Extract the [x, y] coordinate from the center of the cell holding the provided text.  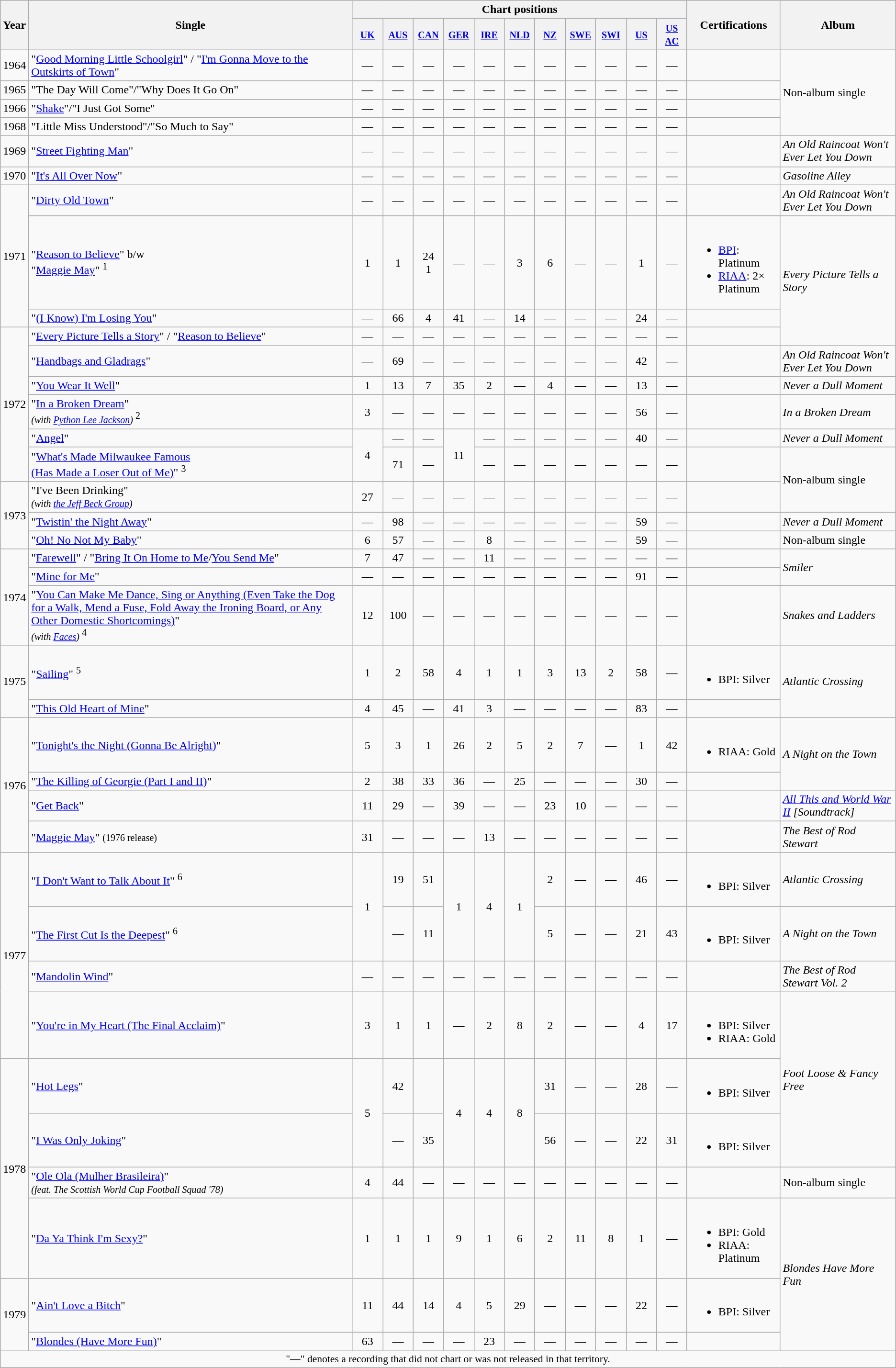
"The Day Will Come"/"Why Does It Go On" [190, 90]
"Da Ya Think I'm Sexy?" [190, 1238]
"Shake"/"I Just Got Some" [190, 108]
BPI: PlatinumRIAA: 2× Platinum [733, 262]
"Handbags and Gladrags" [190, 361]
Chart positions [520, 10]
"I Don't Want to Talk About It" 6 [190, 880]
Single [190, 25]
"Mine for Me" [190, 576]
43 [672, 933]
1968 [14, 126]
"It's All Over Now" [190, 176]
"The First Cut Is the Deepest" 6 [190, 933]
"This Old Heart of Mine" [190, 709]
1979 [14, 1314]
"In a Broken Dream"(with Python Lee Jackson) 2 [190, 412]
1975 [14, 682]
"—" denotes a recording that did not chart or was not released in that territory. [448, 1359]
"Good Morning Little Schoolgirl" / "I'm Gonna Move to the Outskirts of Town" [190, 65]
98 [398, 522]
"Blondes (Have More Fun)" [190, 1342]
10 [581, 806]
AUS [398, 34]
"Hot Legs" [190, 1086]
"Sailing" 5 [190, 673]
"Ole Ola (Mulher Brasileira)"(feat. The Scottish World Cup Football Squad '78) [190, 1182]
28 [641, 1086]
1964 [14, 65]
"Dirty Old Town" [190, 200]
"Street Fighting Man" [190, 151]
"What's Made Milwaukee Famous(Has Made a Loser Out of Me)" 3 [190, 464]
33 [428, 781]
1974 [14, 597]
40 [641, 438]
BPI: GoldRIAA: Platinum [733, 1238]
91 [641, 576]
Foot Loose & Fancy Free [838, 1079]
"Maggie May" (1976 release) [190, 837]
"Twistin' the Night Away" [190, 522]
38 [398, 781]
"I Was Only Joking" [190, 1140]
In a Broken Dream [838, 412]
Snakes and Ladders [838, 616]
IRE [489, 34]
Certifications [733, 25]
1976 [14, 785]
"Farewell" / "Bring It On Home to Me/You Send Me" [190, 558]
47 [398, 558]
CAN [428, 34]
9 [459, 1238]
39 [459, 806]
US AC [672, 34]
"Get Back" [190, 806]
83 [641, 709]
1978 [14, 1168]
63 [368, 1342]
Every Picture Tells a Story [838, 280]
RIAA: Gold [733, 745]
71 [398, 464]
17 [672, 1025]
12 [368, 616]
"Tonight's the Night (Gonna Be Alright)" [190, 745]
All This and World War II [Soundtrack] [838, 806]
Gasoline Alley [838, 176]
NZ [550, 34]
"Reason to Believe" b/w"Maggie May" 1 [190, 262]
1973 [14, 515]
1966 [14, 108]
19 [398, 880]
The Best of Rod Stewart Vol. 2 [838, 976]
Smiler [838, 567]
69 [398, 361]
1970 [14, 176]
51 [428, 880]
NLD [520, 34]
"I've Been Drinking"(with the Jeff Beck Group) [190, 497]
UK [368, 34]
"The Killing of Georgie (Part I and II)" [190, 781]
26 [459, 745]
46 [641, 880]
SWE [581, 34]
BPI: SilverRIAA: Gold [733, 1025]
SWI [611, 34]
GER [459, 34]
36 [459, 781]
"You Wear It Well" [190, 386]
"Every Picture Tells a Story" / "Reason to Believe" [190, 336]
Year [14, 25]
1969 [14, 151]
Blondes Have More Fun [838, 1274]
25 [520, 781]
24 [641, 318]
"Angel" [190, 438]
241 [428, 262]
100 [398, 616]
21 [641, 933]
1965 [14, 90]
"(I Know) I'm Losing You" [190, 318]
45 [398, 709]
"Ain't Love a Bitch" [190, 1306]
"Mandolin Wind" [190, 976]
57 [398, 540]
1971 [14, 256]
30 [641, 781]
Album [838, 25]
27 [368, 497]
"Little Miss Understood"/"So Much to Say" [190, 126]
"You're in My Heart (The Final Acclaim)" [190, 1025]
US [641, 34]
1977 [14, 955]
The Best of Rod Stewart [838, 837]
66 [398, 318]
"Oh! No Not My Baby" [190, 540]
1972 [14, 404]
